Capture the cell that displays the provided text and extract its (x, y) central coordinate. 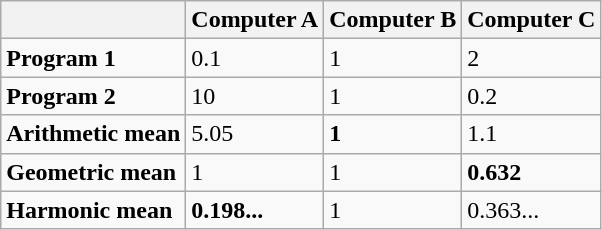
0.363... (532, 210)
0.2 (532, 96)
1.1 (532, 134)
Program 2 (94, 96)
Program 1 (94, 58)
0.632 (532, 172)
10 (255, 96)
Harmonic mean (94, 210)
Geometric mean (94, 172)
Arithmetic mean (94, 134)
Computer B (393, 20)
5.05 (255, 134)
0.198... (255, 210)
2 (532, 58)
Computer A (255, 20)
Computer C (532, 20)
0.1 (255, 58)
